Determine the [x, y] coordinate at the center of the cell enclosing the given text.  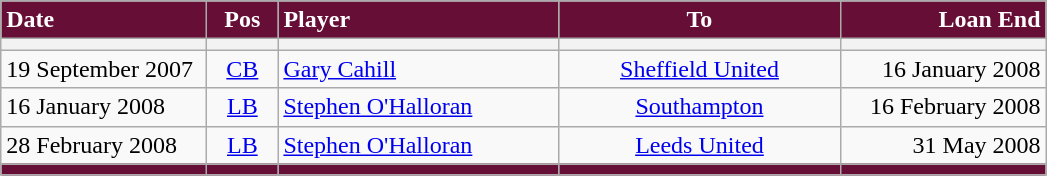
28 February 2008 [104, 145]
Loan End [943, 20]
Sheffield United [700, 69]
Date [104, 20]
Player [418, 20]
19 September 2007 [104, 69]
Southampton [700, 107]
Pos [242, 20]
31 May 2008 [943, 145]
To [700, 20]
Leeds United [700, 145]
16 February 2008 [943, 107]
Gary Cahill [418, 69]
CB [242, 69]
